Search for the cell housing the specified text and yield its [X, Y] center coordinate. 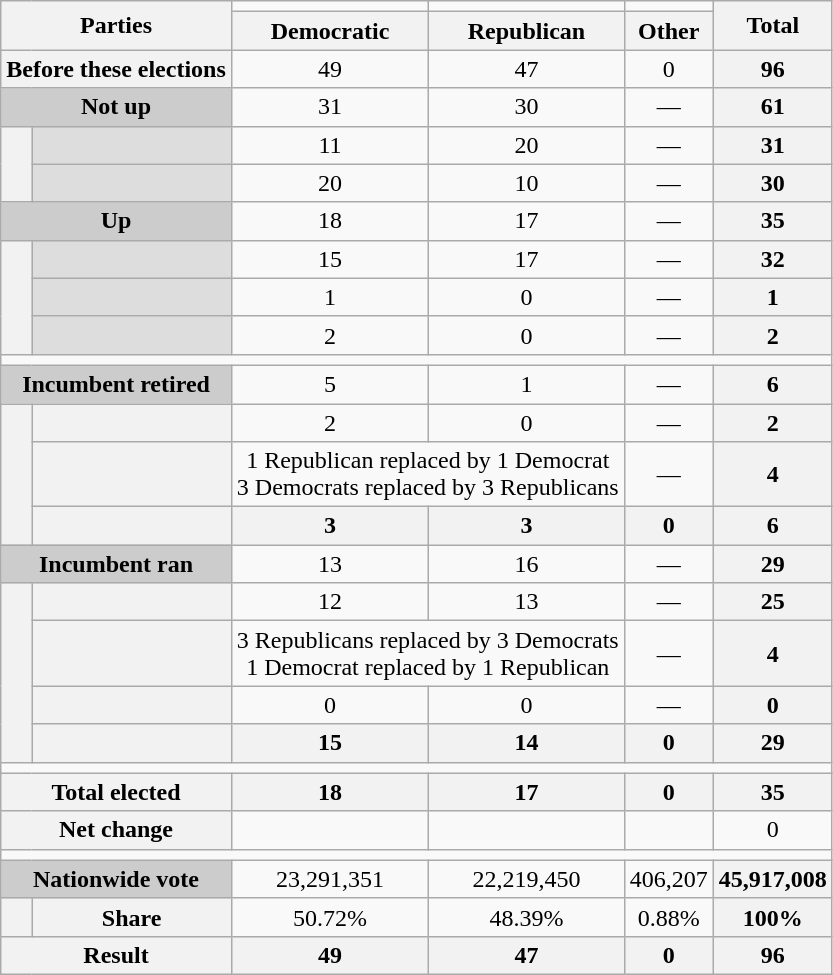
Total elected [116, 792]
Result [116, 955]
45,917,008 [772, 879]
16 [527, 564]
100% [772, 917]
Nationwide vote [116, 879]
10 [527, 183]
48.39% [527, 917]
3 Republicans replaced by 3 Democrats1 Democrat replaced by 1 Republican [428, 654]
Incumbent retired [116, 384]
23,291,351 [330, 879]
Total [772, 26]
32 [772, 259]
Not up [116, 107]
Parties [116, 26]
11 [330, 145]
0.88% [668, 917]
12 [330, 602]
Incumbent ran [116, 564]
1 Republican replaced by 1 Democrat3 Democrats replaced by 3 Republicans [428, 474]
Share [132, 917]
Other [668, 31]
Democratic [330, 31]
Up [116, 221]
Before these elections [116, 69]
50.72% [330, 917]
14 [527, 743]
25 [772, 602]
22,219,450 [527, 879]
61 [772, 107]
5 [330, 384]
Republican [527, 31]
406,207 [668, 879]
Net change [116, 830]
